Scan for the cell matching the given text and deliver its (X, Y) coordinate at center. 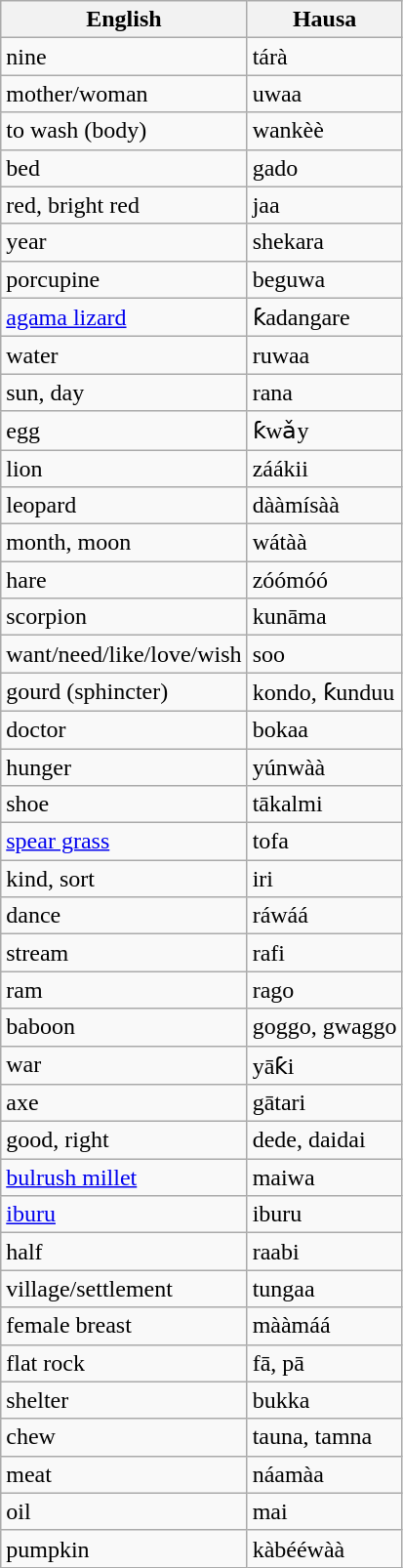
bukka (324, 1400)
dance (124, 916)
good, right (124, 1140)
hare (124, 580)
jaa (324, 205)
soo (324, 654)
mai (324, 1511)
gourd (sphincter) (124, 692)
gātari (324, 1103)
bokaa (324, 729)
village/settlement (124, 1289)
ƙwǎy (324, 431)
záákii (324, 468)
tauna, tamna (324, 1437)
goggo, gwaggo (324, 1027)
doctor (124, 729)
dede, daidai (324, 1140)
year (124, 242)
pumpkin (124, 1548)
yúnwàà (324, 766)
baboon (124, 1027)
ram (124, 990)
rafi (324, 953)
kunāma (324, 617)
bed (124, 168)
ruwaa (324, 355)
dààmísàà (324, 506)
kondo, ƙunduu (324, 692)
kàbééwàà (324, 1548)
agama lizard (124, 317)
iri (324, 879)
náamàa (324, 1474)
Hausa (324, 20)
red, bright red (124, 205)
tárà (324, 57)
shelter (124, 1400)
nine (124, 57)
chew (124, 1437)
kind, sort (124, 879)
wátàà (324, 543)
rana (324, 392)
tākalmi (324, 805)
meat (124, 1474)
leopard (124, 506)
month, moon (124, 543)
shoe (124, 805)
rago (324, 990)
war (124, 1065)
tofa (324, 842)
beguwa (324, 279)
half (124, 1252)
mother/woman (124, 94)
axe (124, 1103)
wankèè (324, 131)
egg (124, 431)
want/need/like/love/wish (124, 654)
English (124, 20)
mààmáá (324, 1326)
porcupine (124, 279)
ráwáá (324, 916)
bulrush millet (124, 1177)
gado (324, 168)
lion (124, 468)
flat rock (124, 1363)
fā, pā (324, 1363)
to wash (body) (124, 131)
tungaa (324, 1289)
ƙadangare (324, 317)
uwaa (324, 94)
stream (124, 953)
water (124, 355)
sun, day (124, 392)
raabi (324, 1252)
spear grass (124, 842)
oil (124, 1511)
hunger (124, 766)
female breast (124, 1326)
maiwa (324, 1177)
shekara (324, 242)
scorpion (124, 617)
yāƙi (324, 1065)
zóómóó (324, 580)
